Extract the [X, Y] coordinate from the center of the cell holding the provided text.  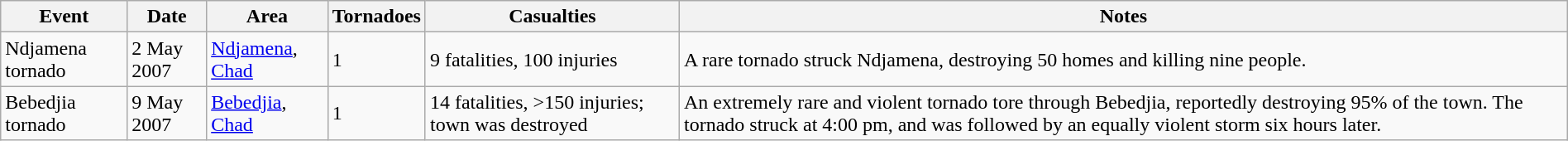
Notes [1123, 17]
14 fatalities, >150 injuries; town was destroyed [552, 113]
Bebedjia tornado [65, 113]
A rare tornado struck Ndjamena, destroying 50 homes and killing nine people. [1123, 60]
9 May 2007 [167, 113]
Area [268, 17]
Event [65, 17]
Casualties [552, 17]
Tornadoes [376, 17]
Ndjamena tornado [65, 60]
Date [167, 17]
9 fatalities, 100 injuries [552, 60]
Ndjamena, Chad [268, 60]
2 May 2007 [167, 60]
Bebedjia, Chad [268, 113]
